From the cell containing the given text, extract its center point as (X, Y) coordinate. 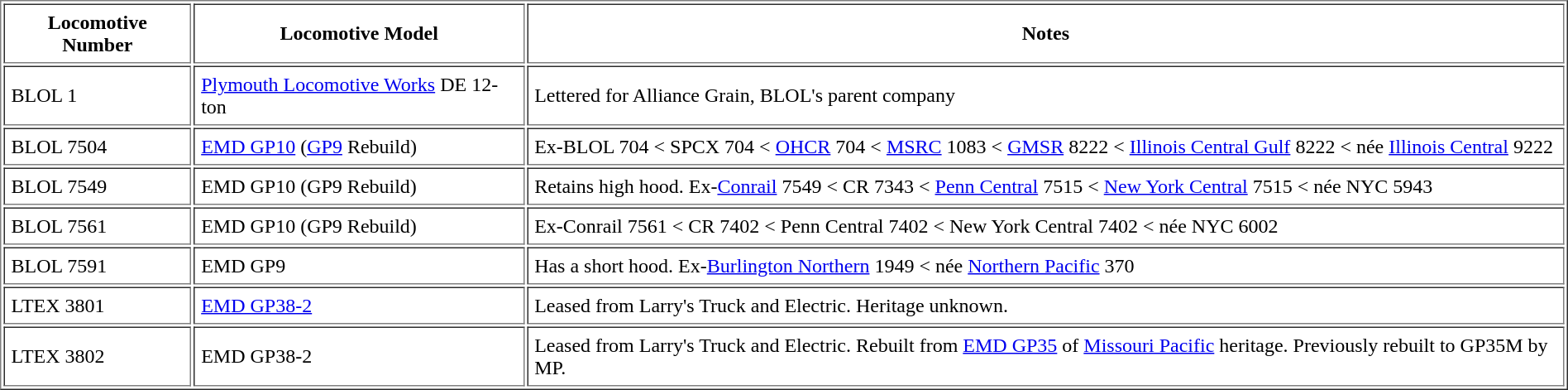
Plymouth Locomotive Works DE 12-ton (359, 96)
Locomotive Number (98, 33)
Ex-BLOL 704 < SPCX 704 < OHCR 704 < MSRC 1083 < GMSR 8222 < Illinois Central Gulf 8222 < née Illinois Central 9222 (1045, 146)
BLOL 7549 (98, 185)
Retains high hood. Ex-Conrail 7549 < CR 7343 < Penn Central 7515 < New York Central 7515 < née NYC 5943 (1045, 185)
Notes (1045, 33)
LTEX 3802 (98, 356)
Leased from Larry's Truck and Electric. Rebuilt from EMD GP35 of Missouri Pacific heritage. Previously rebuilt to GP35M by MP. (1045, 356)
EMD GP9 (359, 265)
Has a short hood. Ex-Burlington Northern 1949 < née Northern Pacific 370 (1045, 265)
BLOL 7561 (98, 225)
BLOL 7591 (98, 265)
BLOL 7504 (98, 146)
Leased from Larry's Truck and Electric. Heritage unknown. (1045, 305)
BLOL 1 (98, 96)
LTEX 3801 (98, 305)
Locomotive Model (359, 33)
Lettered for Alliance Grain, BLOL's parent company (1045, 96)
Ex-Conrail 7561 < CR 7402 < Penn Central 7402 < New York Central 7402 < née NYC 6002 (1045, 225)
